Detect which cell encompasses the target text, then output its (X, Y) center coordinate. 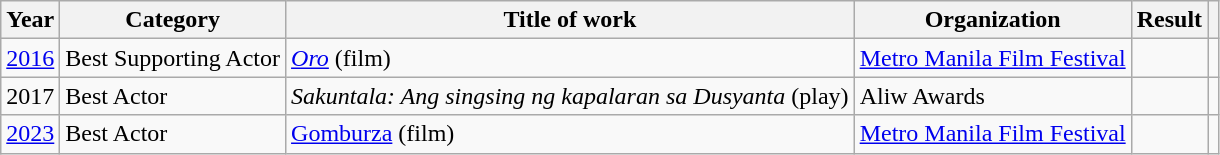
Title of work (570, 20)
2023 (30, 134)
2017 (30, 96)
Gomburza (film) (570, 134)
Oro (film) (570, 58)
Aliw Awards (992, 96)
Best Supporting Actor (173, 58)
2016 (30, 58)
Sakuntala: Ang singsing ng kapalaran sa Dusyanta (play) (570, 96)
Result (1169, 20)
Organization (992, 20)
Category (173, 20)
Year (30, 20)
